Search for the cell housing the specified text and yield its [X, Y] center coordinate. 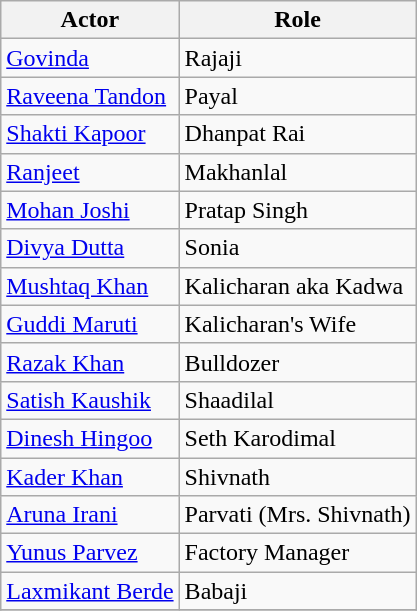
Kader Khan [90, 477]
Actor [90, 20]
Shaadilal [298, 400]
Sonia [298, 248]
Razak Khan [90, 362]
Payal [298, 96]
Satish Kaushik [90, 400]
Makhanlal [298, 172]
Babaji [298, 591]
Seth Karodimal [298, 438]
Kalicharan's Wife [298, 324]
Bulldozer [298, 362]
Mohan Joshi [90, 210]
Guddi Maruti [90, 324]
Shivnath [298, 477]
Rajaji [298, 58]
Raveena Tandon [90, 96]
Pratap Singh [298, 210]
Shakti Kapoor [90, 134]
Mushtaq Khan [90, 286]
Dhanpat Rai [298, 134]
Ranjeet [90, 172]
Kalicharan aka Kadwa [298, 286]
Parvati (Mrs. Shivnath) [298, 515]
Govinda [90, 58]
Yunus Parvez [90, 553]
Role [298, 20]
Factory Manager [298, 553]
Laxmikant Berde [90, 591]
Dinesh Hingoo [90, 438]
Divya Dutta [90, 248]
Aruna Irani [90, 515]
